Provide the (X, Y) coordinate of the cell's center where the given text is located.  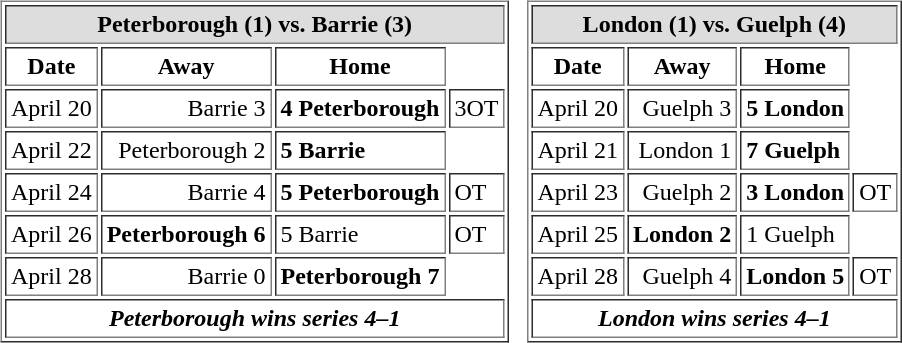
Guelph 3 (682, 108)
5 Peterborough (360, 192)
5 London (795, 108)
April 24 (52, 192)
Peterborough (1) vs. Barrie (3) (254, 24)
4 Peterborough (360, 108)
April 26 (52, 234)
April 23 (578, 192)
Guelph 2 (682, 192)
Guelph 4 (682, 276)
Peterborough wins series 4–1 (254, 318)
3OT (476, 108)
3 London (795, 192)
London 5 (795, 276)
London wins series 4–1 (714, 318)
April 21 (578, 150)
London 1 (682, 150)
Peterborough 6 (186, 234)
Peterborough 7 (360, 276)
April 25 (578, 234)
1 Guelph (795, 234)
London 2 (682, 234)
London (1) vs. Guelph (4) (714, 24)
Barrie 0 (186, 276)
April 22 (52, 150)
Peterborough 2 (186, 150)
7 Guelph (795, 150)
Barrie 3 (186, 108)
Barrie 4 (186, 192)
